Scan for the cell matching the given text and deliver its (x, y) coordinate at center. 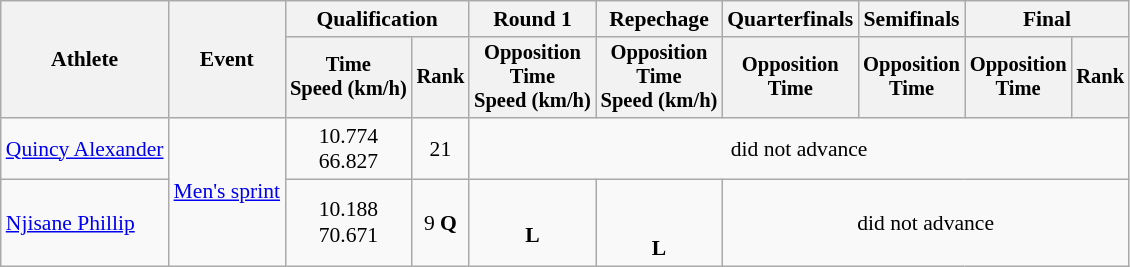
21 (441, 148)
Qualification (377, 19)
Quincy Alexander (85, 148)
Repechage (660, 19)
TimeSpeed (km/h) (348, 78)
10.77466.827 (348, 148)
9 Q (441, 224)
Final (1047, 19)
Event (228, 60)
Round 1 (532, 19)
Men's sprint (228, 192)
Athlete (85, 60)
Quarterfinals (790, 19)
Njisane Phillip (85, 224)
10.18870.671 (348, 224)
Semifinals (912, 19)
